Determine the (x, y) coordinate at the center of the cell enclosing the given text.  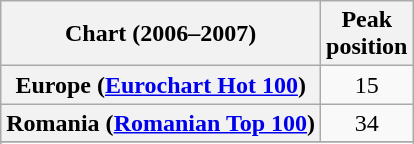
34 (367, 123)
15 (367, 85)
Chart (2006–2007) (161, 34)
Romania (Romanian Top 100) (161, 123)
Peakposition (367, 34)
Europe (Eurochart Hot 100) (161, 85)
